From the cell containing the given text, extract its center point as (x, y) coordinate. 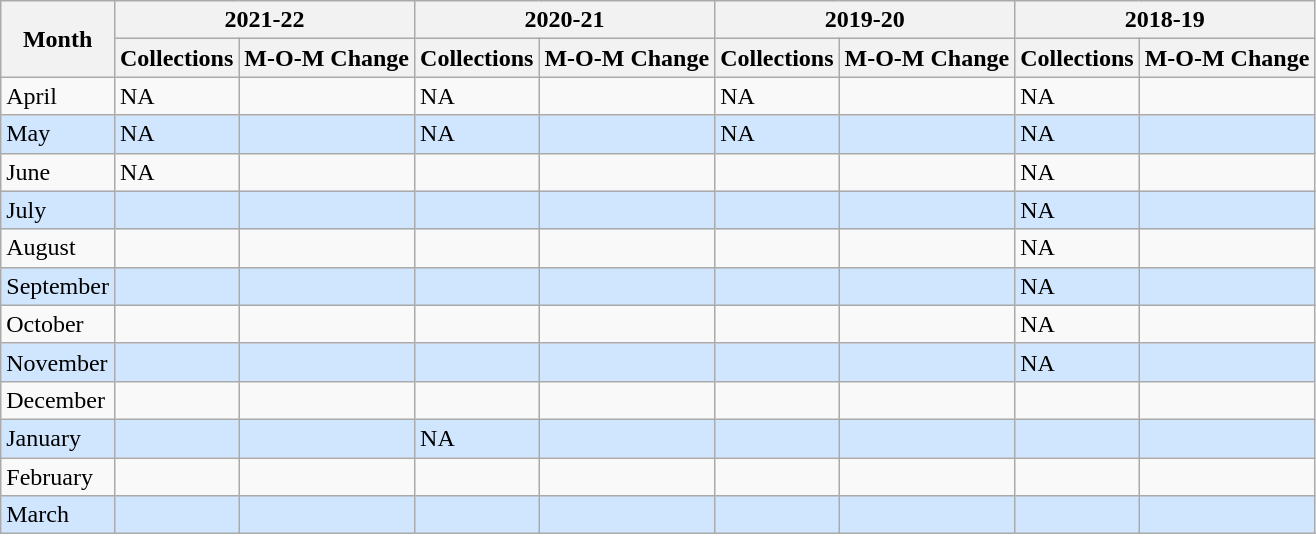
April (58, 96)
November (58, 362)
2018-19 (1165, 20)
February (58, 477)
August (58, 248)
June (58, 172)
2021-22 (264, 20)
October (58, 324)
2020-21 (565, 20)
January (58, 438)
September (58, 286)
December (58, 400)
July (58, 210)
March (58, 515)
2019-20 (865, 20)
Month (58, 39)
May (58, 134)
